Scan for the cell matching the given text and deliver its (X, Y) coordinate at center. 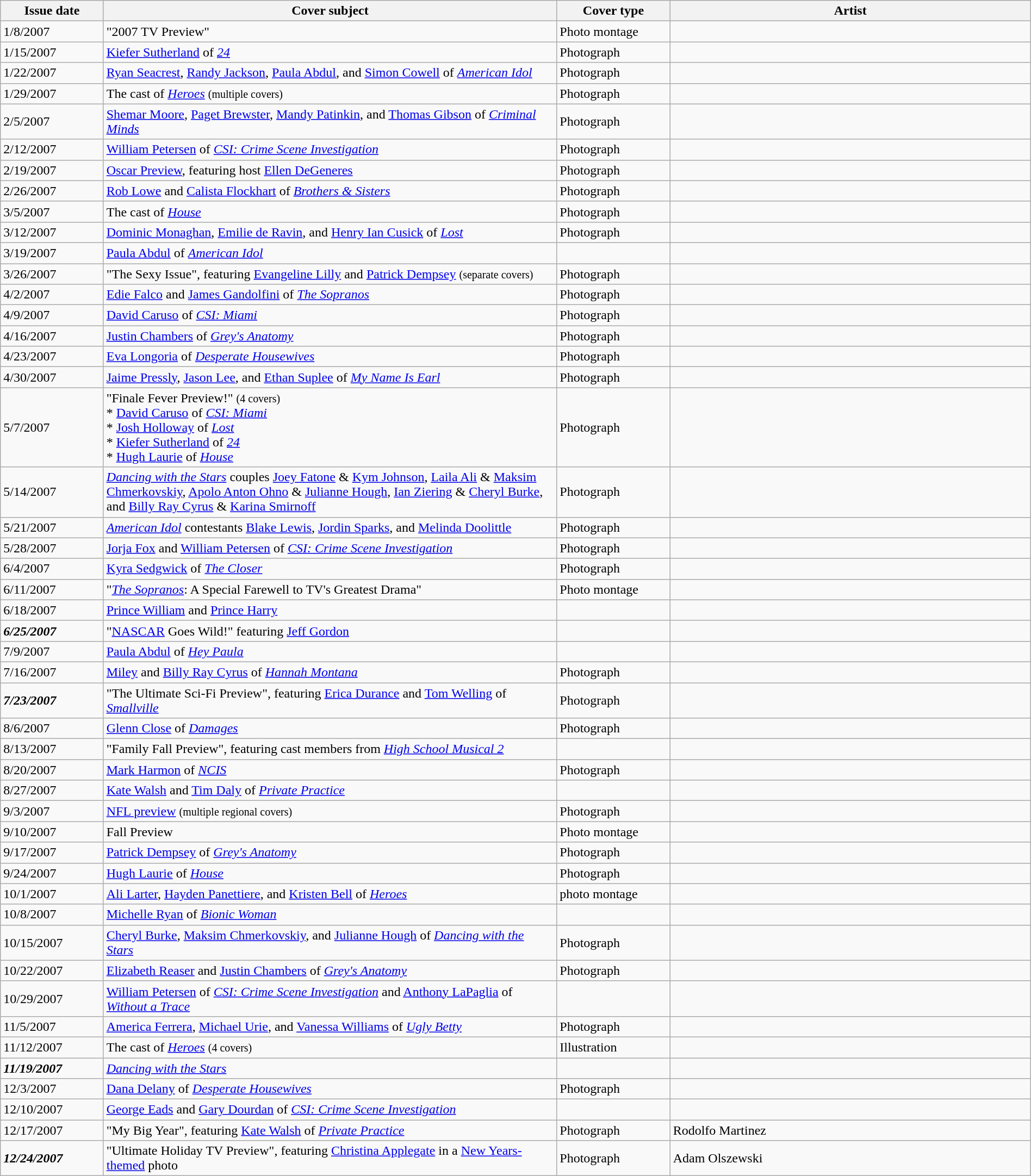
7/23/2007 (52, 700)
Dana Delany of Desperate Housewives (330, 1089)
Rodolfo Martinez (850, 1130)
9/10/2007 (52, 832)
11/19/2007 (52, 1068)
Ryan Seacrest, Randy Jackson, Paula Abdul, and Simon Cowell of American Idol (330, 73)
3/26/2007 (52, 273)
10/8/2007 (52, 914)
9/3/2007 (52, 811)
Rob Lowe and Calista Flockhart of Brothers & Sisters (330, 191)
Shemar Moore, Paget Brewster, Mandy Patinkin, and Thomas Gibson of Criminal Minds (330, 122)
12/24/2007 (52, 1158)
8/6/2007 (52, 729)
"The Ultimate Sci-Fi Preview", featuring Erica Durance and Tom Welling of Smallville (330, 700)
Cover subject (330, 11)
Kate Walsh and Tim Daly of Private Practice (330, 791)
4/2/2007 (52, 295)
4/16/2007 (52, 336)
5/21/2007 (52, 527)
10/22/2007 (52, 970)
Michelle Ryan of Bionic Woman (330, 914)
Miley and Billy Ray Cyrus of Hannah Montana (330, 672)
"Family Fall Preview", featuring cast members from High School Musical 2 (330, 749)
1/15/2007 (52, 52)
Jorja Fox and William Petersen of CSI: Crime Scene Investigation (330, 548)
David Caruso of CSI: Miami (330, 315)
5/14/2007 (52, 492)
Paula Abdul of American Idol (330, 253)
"NASCAR Goes Wild!" featuring Jeff Gordon (330, 631)
6/18/2007 (52, 610)
7/16/2007 (52, 672)
The cast of Heroes (4 covers) (330, 1047)
"The Sexy Issue", featuring Evangeline Lilly and Patrick Dempsey (separate covers) (330, 273)
American Idol contestants Blake Lewis, Jordin Sparks, and Melinda Doolittle (330, 527)
6/11/2007 (52, 589)
"The Sopranos: A Special Farewell to TV's Greatest Drama" (330, 589)
Elizabeth Reaser and Justin Chambers of Grey's Anatomy (330, 970)
1/22/2007 (52, 73)
3/19/2007 (52, 253)
1/8/2007 (52, 32)
William Petersen of CSI: Crime Scene Investigation and Anthony LaPaglia of Without a Trace (330, 998)
Dancing with the Stars (330, 1068)
Prince William and Prince Harry (330, 610)
Fall Preview (330, 832)
11/5/2007 (52, 1026)
11/12/2007 (52, 1047)
10/15/2007 (52, 943)
5/7/2007 (52, 427)
Adam Olszewski (850, 1158)
9/17/2007 (52, 853)
Dominic Monaghan, Emilie de Ravin, and Henry Ian Cusick of Lost (330, 232)
12/17/2007 (52, 1130)
"My Big Year", featuring Kate Walsh of Private Practice (330, 1130)
5/28/2007 (52, 548)
Hugh Laurie of House (330, 873)
10/1/2007 (52, 894)
Oscar Preview, featuring host Ellen DeGeneres (330, 170)
Glenn Close of Damages (330, 729)
4/23/2007 (52, 357)
8/20/2007 (52, 770)
4/9/2007 (52, 315)
12/3/2007 (52, 1089)
6/4/2007 (52, 569)
3/12/2007 (52, 232)
"Ultimate Holiday TV Preview", featuring Christina Applegate in a New Years-themed photo (330, 1158)
Cheryl Burke, Maksim Chmerkovskiy, and Julianne Hough of Dancing with the Stars (330, 943)
Kiefer Sutherland of 24 (330, 52)
"2007 TV Preview" (330, 32)
2/12/2007 (52, 150)
Patrick Dempsey of Grey's Anatomy (330, 853)
1/29/2007 (52, 94)
The cast of House (330, 211)
NFL preview (multiple regional covers) (330, 811)
Mark Harmon of NCIS (330, 770)
The cast of Heroes (multiple covers) (330, 94)
Paula Abdul of Hey Paula (330, 651)
Ali Larter, Hayden Panettiere, and Kristen Bell of Heroes (330, 894)
Illustration (613, 1047)
Eva Longoria of Desperate Housewives (330, 357)
Justin Chambers of Grey's Anatomy (330, 336)
Cover type (613, 11)
George Eads and Gary Dourdan of CSI: Crime Scene Investigation (330, 1110)
9/24/2007 (52, 873)
Edie Falco and James Gandolfini of The Sopranos (330, 295)
photo montage (613, 894)
America Ferrera, Michael Urie, and Vanessa Williams of Ugly Betty (330, 1026)
2/26/2007 (52, 191)
Kyra Sedgwick of The Closer (330, 569)
6/25/2007 (52, 631)
Jaime Pressly, Jason Lee, and Ethan Suplee of My Name Is Earl (330, 377)
7/9/2007 (52, 651)
Issue date (52, 11)
8/13/2007 (52, 749)
2/5/2007 (52, 122)
2/19/2007 (52, 170)
William Petersen of CSI: Crime Scene Investigation (330, 150)
3/5/2007 (52, 211)
10/29/2007 (52, 998)
Artist (850, 11)
8/27/2007 (52, 791)
12/10/2007 (52, 1110)
"Finale Fever Preview!" (4 covers)* David Caruso of CSI: Miami* Josh Holloway of Lost* Kiefer Sutherland of 24* Hugh Laurie of House (330, 427)
4/30/2007 (52, 377)
